From the cell containing the given text, extract its center point as [X, Y] coordinate. 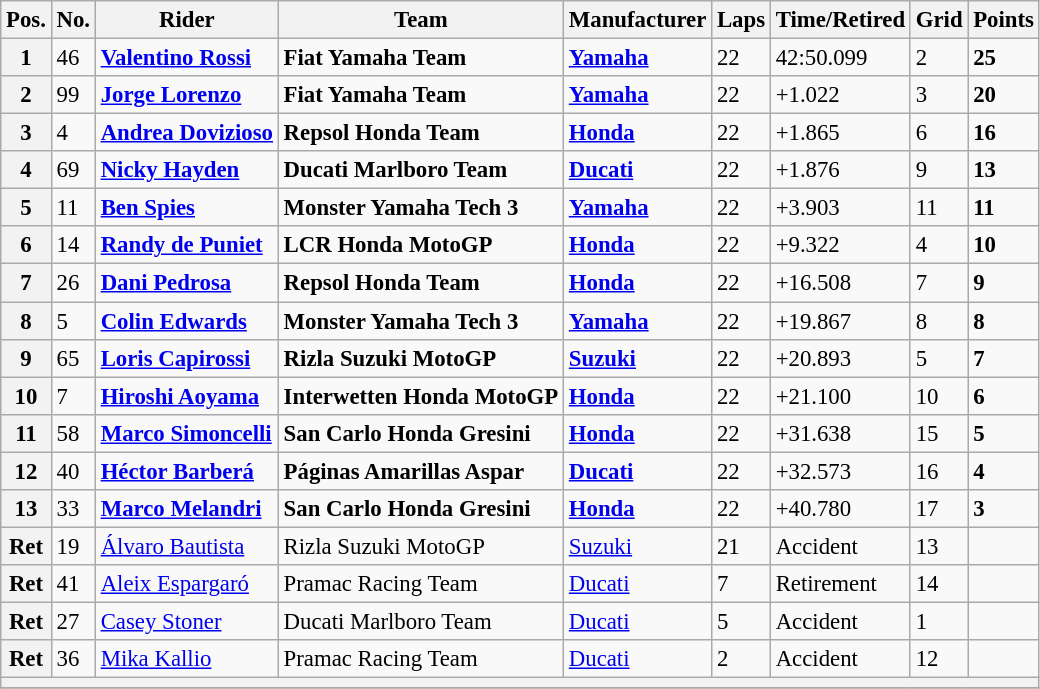
Pos. [26, 20]
Laps [742, 20]
+31.638 [840, 433]
Álvaro Bautista [186, 546]
Aleix Espargaró [186, 584]
Time/Retired [840, 20]
Nicky Hayden [186, 170]
+1.876 [840, 170]
Points [1004, 20]
+40.780 [840, 509]
41 [73, 584]
Dani Pedrosa [186, 283]
Páginas Amarillas Aspar [420, 471]
58 [73, 433]
26 [73, 283]
46 [73, 58]
Interwetten Honda MotoGP [420, 396]
+1.022 [840, 95]
Team [420, 20]
Ben Spies [186, 208]
Manufacturer [638, 20]
+20.893 [840, 358]
17 [938, 509]
33 [73, 509]
69 [73, 170]
No. [73, 20]
Loris Capirossi [186, 358]
+1.865 [840, 133]
Marco Simoncelli [186, 433]
+32.573 [840, 471]
36 [73, 659]
Colin Edwards [186, 321]
Jorge Lorenzo [186, 95]
Andrea Dovizioso [186, 133]
27 [73, 621]
19 [73, 546]
Rider [186, 20]
Casey Stoner [186, 621]
40 [73, 471]
Retirement [840, 584]
+19.867 [840, 321]
Valentino Rossi [186, 58]
99 [73, 95]
Marco Melandri [186, 509]
Mika Kallio [186, 659]
21 [742, 546]
65 [73, 358]
Randy de Puniet [186, 245]
+3.903 [840, 208]
20 [1004, 95]
25 [1004, 58]
Hiroshi Aoyama [186, 396]
+16.508 [840, 283]
+21.100 [840, 396]
+9.322 [840, 245]
15 [938, 433]
42:50.099 [840, 58]
Héctor Barberá [186, 471]
Grid [938, 20]
LCR Honda MotoGP [420, 245]
